Detect which cell encompasses the target text, then output its (X, Y) center coordinate. 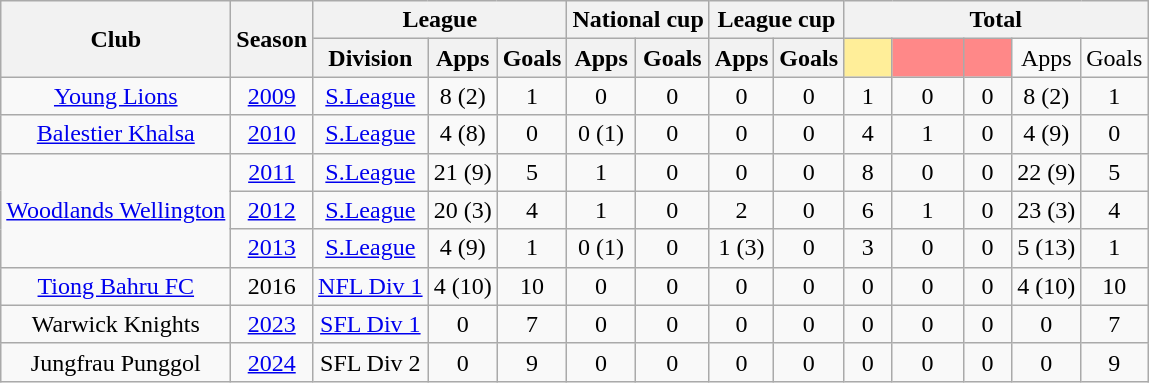
23 (3) (1046, 210)
NFL Div 1 (371, 286)
2010 (272, 134)
1 (3) (741, 248)
21 (9) (462, 172)
SFL Div 1 (371, 324)
8 (868, 172)
Young Lions (116, 96)
2016 (272, 286)
Woodlands Wellington (116, 210)
Season (272, 39)
20 (3) (462, 210)
4 (8) (462, 134)
3 (868, 248)
League (440, 20)
Tiong Bahru FC (116, 286)
Jungfrau Punggol (116, 362)
2023 (272, 324)
2012 (272, 210)
2 (741, 210)
SFL Div 2 (371, 362)
League cup (776, 20)
Warwick Knights (116, 324)
National cup (638, 20)
Club (116, 39)
5 (13) (1046, 248)
2013 (272, 248)
Division (371, 58)
6 (868, 210)
2011 (272, 172)
Total (996, 20)
22 (9) (1046, 172)
Balestier Khalsa (116, 134)
2009 (272, 96)
2024 (272, 362)
